Scan for the cell matching the given text and deliver its (x, y) coordinate at center. 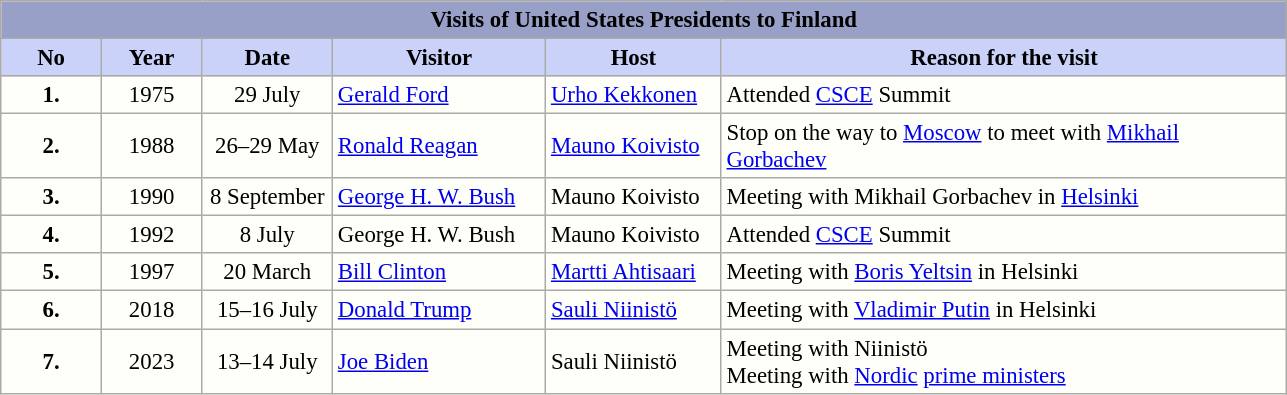
3. (52, 197)
26–29 May (268, 146)
1988 (152, 146)
8 September (268, 197)
Visitor (440, 58)
7. (52, 362)
Bill Clinton (440, 273)
4. (52, 235)
2023 (152, 362)
5. (52, 273)
Meeting with Vladimir Putin in Helsinki (1004, 310)
Meeting with Niinistö Meeting with Nordic prime ministers (1004, 362)
29 July (268, 95)
15–16 July (268, 310)
1997 (152, 273)
2. (52, 146)
20 March (268, 273)
No (52, 58)
Visits of United States Presidents to Finland (644, 20)
1975 (152, 95)
Date (268, 58)
Reason for the visit (1004, 58)
Year (152, 58)
Urho Kekkonen (634, 95)
Meeting with Boris Yeltsin in Helsinki (1004, 273)
Gerald Ford (440, 95)
Host (634, 58)
6. (52, 310)
13–14 July (268, 362)
8 July (268, 235)
Joe Biden (440, 362)
Ronald Reagan (440, 146)
Martti Ahtisaari (634, 273)
Meeting with Mikhail Gorbachev in Helsinki (1004, 197)
Donald Trump (440, 310)
1992 (152, 235)
Stop on the way to Moscow to meet with Mikhail Gorbachev (1004, 146)
2018 (152, 310)
1990 (152, 197)
1. (52, 95)
